Return (X, Y) of the center of cell containing provided text 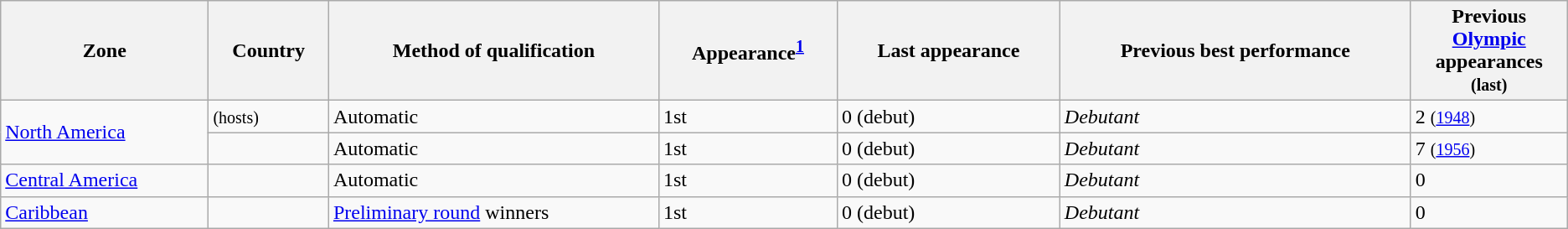
North America (105, 133)
Previous Olympic appearances(last) (1489, 50)
Central America (105, 180)
Country (269, 50)
2 (1948) (1489, 117)
Zone (105, 50)
(hosts) (269, 117)
Preliminary round winners (493, 212)
7 (1956) (1489, 148)
Previous best performance (1235, 50)
Last appearance (948, 50)
Method of qualification (493, 50)
Appearance1 (747, 50)
Caribbean (105, 212)
